Identify which cell holds the provided text, then report its [X, Y] central coordinate. 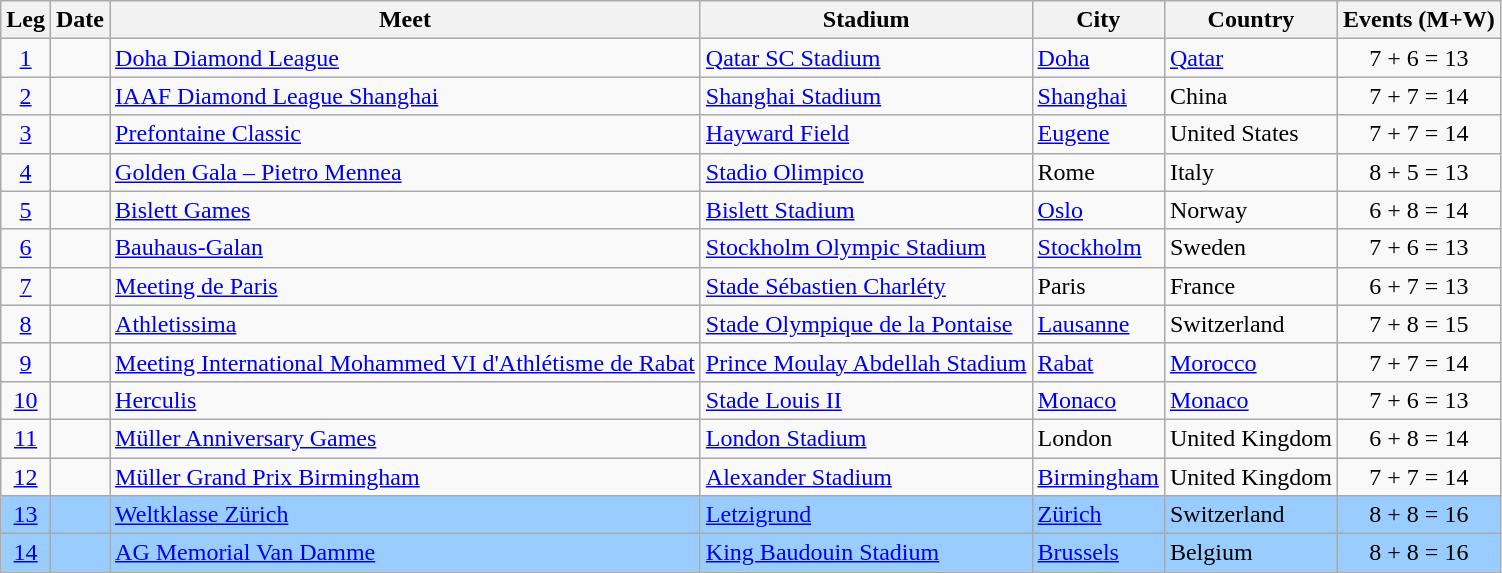
Herculis [406, 400]
Alexander Stadium [866, 477]
Events (M+W) [1418, 20]
London [1098, 438]
Qatar SC Stadium [866, 58]
4 [26, 172]
12 [26, 477]
6 [26, 248]
8 [26, 324]
United States [1250, 134]
France [1250, 286]
China [1250, 96]
Bauhaus-Galan [406, 248]
City [1098, 20]
7 + 8 = 15 [1418, 324]
King Baudouin Stadium [866, 553]
Leg [26, 20]
6 + 7 = 13 [1418, 286]
Müller Grand Prix Birmingham [406, 477]
Belgium [1250, 553]
Stockholm Olympic Stadium [866, 248]
Stadium [866, 20]
14 [26, 553]
Country [1250, 20]
Birmingham [1098, 477]
Meeting International Mohammed VI d'Athlétisme de Rabat [406, 362]
Sweden [1250, 248]
Rabat [1098, 362]
Oslo [1098, 210]
Zürich [1098, 515]
Müller Anniversary Games [406, 438]
Bislett Games [406, 210]
Rome [1098, 172]
Weltklasse Zürich [406, 515]
1 [26, 58]
Paris [1098, 286]
3 [26, 134]
Bislett Stadium [866, 210]
13 [26, 515]
Stadio Olimpico [866, 172]
Doha Diamond League [406, 58]
Doha [1098, 58]
9 [26, 362]
Norway [1250, 210]
Stade Olympique de la Pontaise [866, 324]
Date [80, 20]
10 [26, 400]
Letzigrund [866, 515]
Stade Sébastien Charléty [866, 286]
Golden Gala – Pietro Mennea [406, 172]
Qatar [1250, 58]
Eugene [1098, 134]
Stockholm [1098, 248]
Meet [406, 20]
8 + 5 = 13 [1418, 172]
IAAF Diamond League Shanghai [406, 96]
AG Memorial Van Damme [406, 553]
Italy [1250, 172]
Shanghai [1098, 96]
Stade Louis II [866, 400]
Morocco [1250, 362]
Hayward Field [866, 134]
Brussels [1098, 553]
Meeting de Paris [406, 286]
London Stadium [866, 438]
Shanghai Stadium [866, 96]
11 [26, 438]
Prefontaine Classic [406, 134]
Prince Moulay Abdellah Stadium [866, 362]
7 [26, 286]
2 [26, 96]
5 [26, 210]
Lausanne [1098, 324]
Athletissima [406, 324]
